Locate the cell with the specified text and output its [x, y] center coordinate. 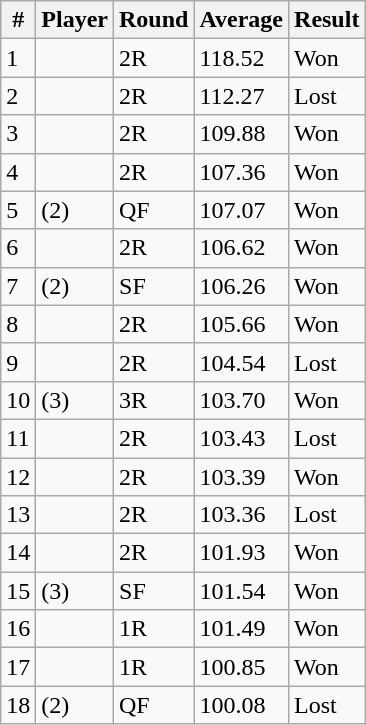
Player [75, 20]
103.36 [242, 515]
13 [18, 515]
Average [242, 20]
109.88 [242, 134]
2 [18, 96]
11 [18, 438]
14 [18, 553]
118.52 [242, 58]
7 [18, 286]
101.54 [242, 591]
1 [18, 58]
6 [18, 248]
105.66 [242, 324]
4 [18, 172]
18 [18, 705]
Result [327, 20]
101.49 [242, 629]
8 [18, 324]
15 [18, 591]
103.39 [242, 477]
5 [18, 210]
# [18, 20]
10 [18, 400]
9 [18, 362]
12 [18, 477]
Round [154, 20]
3R [154, 400]
106.26 [242, 286]
103.43 [242, 438]
100.85 [242, 667]
104.54 [242, 362]
100.08 [242, 705]
107.36 [242, 172]
17 [18, 667]
107.07 [242, 210]
112.27 [242, 96]
106.62 [242, 248]
3 [18, 134]
103.70 [242, 400]
101.93 [242, 553]
16 [18, 629]
